Capture the cell that displays the provided text and extract its [X, Y] central coordinate. 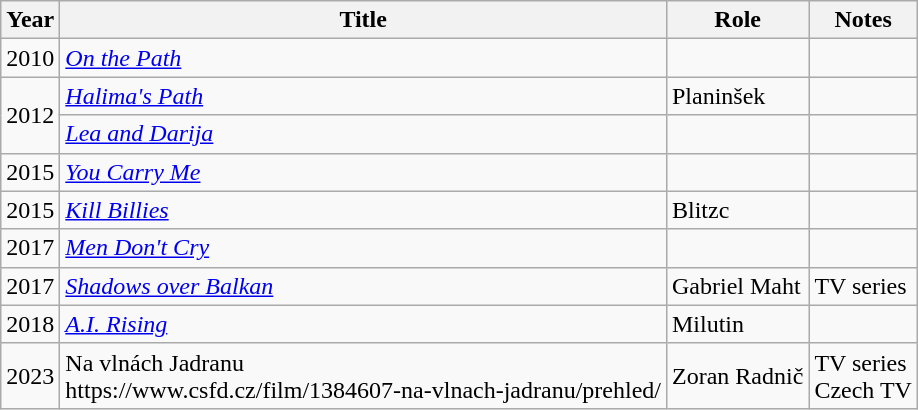
You Carry Me [364, 172]
Planinšek [737, 96]
A.I. Rising [364, 324]
Kill Billies [364, 210]
TV seriesCzech TV [864, 376]
Title [364, 20]
Gabriel Maht [737, 286]
Men Don't Cry [364, 248]
TV series [864, 286]
2023 [30, 376]
Role [737, 20]
2010 [30, 58]
Na vlnách Jadranuhttps://www.csfd.cz/film/1384607-na-vlnach-jadranu/prehled/ [364, 376]
Lea and Darija [364, 134]
Shadows over Balkan [364, 286]
2012 [30, 115]
Blitzc [737, 210]
Halima's Path [364, 96]
Zoran Radnič [737, 376]
Milutin [737, 324]
Notes [864, 20]
2018 [30, 324]
Year [30, 20]
On the Path [364, 58]
